Extract the [X, Y] coordinate from the center of the cell holding the provided text.  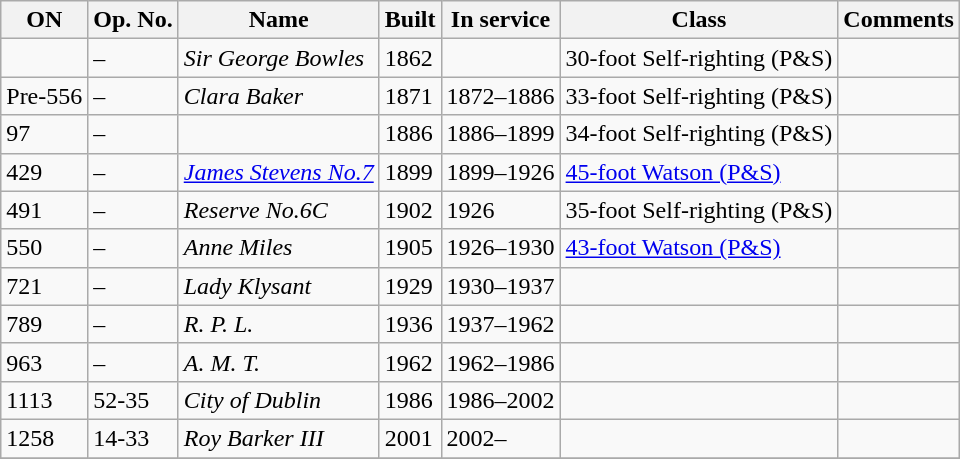
Class [699, 20]
Roy Barker III [278, 438]
33-foot Self-righting (P&S) [699, 96]
1886 [410, 134]
1962 [410, 362]
45-foot Watson (P&S) [699, 172]
1899 [410, 172]
1986–2002 [500, 400]
1926 [500, 210]
1937–1962 [500, 324]
52-35 [133, 400]
1113 [44, 400]
963 [44, 362]
34-foot Self-righting (P&S) [699, 134]
1902 [410, 210]
James Stevens No.7 [278, 172]
43-foot Watson (P&S) [699, 248]
1930–1937 [500, 286]
721 [44, 286]
491 [44, 210]
1872–1886 [500, 96]
In service [500, 20]
1899–1926 [500, 172]
Clara Baker [278, 96]
2002– [500, 438]
1929 [410, 286]
1962–1986 [500, 362]
97 [44, 134]
Name [278, 20]
Lady Klysant [278, 286]
R. P. L. [278, 324]
14-33 [133, 438]
1986 [410, 400]
35-foot Self-righting (P&S) [699, 210]
Op. No. [133, 20]
1886–1899 [500, 134]
1862 [410, 58]
1936 [410, 324]
1926–1930 [500, 248]
Reserve No.6C [278, 210]
A. M. T. [278, 362]
City of Dublin [278, 400]
1258 [44, 438]
1905 [410, 248]
30-foot Self-righting (P&S) [699, 58]
789 [44, 324]
1871 [410, 96]
Pre-556 [44, 96]
2001 [410, 438]
Comments [899, 20]
550 [44, 248]
Sir George Bowles [278, 58]
Anne Miles [278, 248]
Built [410, 20]
429 [44, 172]
ON [44, 20]
